Detect which cell encompasses the target text, then output its [X, Y] center coordinate. 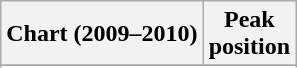
Peakposition [249, 34]
Chart (2009–2010) [102, 34]
